For the text-containing cell, return its midpoint in [X, Y] coordinate format. 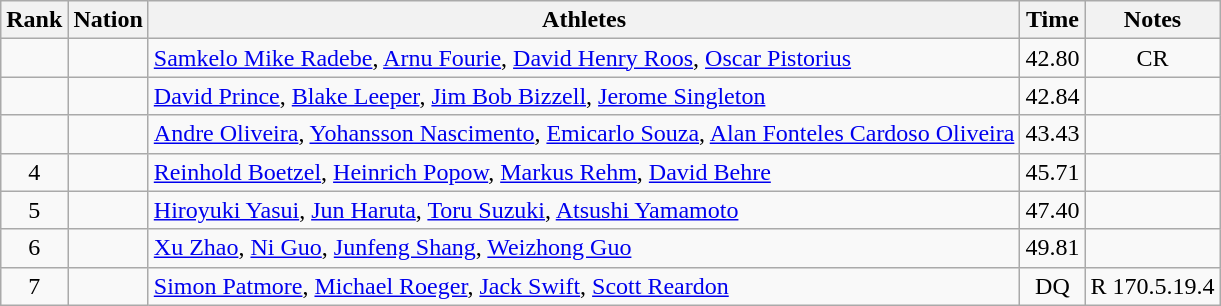
Simon Patmore, Michael Roeger, Jack Swift, Scott Reardon [584, 286]
42.80 [1052, 58]
6 [34, 248]
Andre Oliveira, Yohansson Nascimento, Emicarlo Souza, Alan Fonteles Cardoso Oliveira [584, 134]
Time [1052, 20]
Athletes [584, 20]
Notes [1152, 20]
David Prince, Blake Leeper, Jim Bob Bizzell, Jerome Singleton [584, 96]
Xu Zhao, Ni Guo, Junfeng Shang, Weizhong Guo [584, 248]
R 170.5.19.4 [1152, 286]
Nation [108, 20]
7 [34, 286]
47.40 [1052, 210]
49.81 [1052, 248]
Rank [34, 20]
5 [34, 210]
DQ [1052, 286]
Reinhold Boetzel, Heinrich Popow, Markus Rehm, David Behre [584, 172]
4 [34, 172]
Hiroyuki Yasui, Jun Haruta, Toru Suzuki, Atsushi Yamamoto [584, 210]
45.71 [1052, 172]
42.84 [1052, 96]
Samkelo Mike Radebe, Arnu Fourie, David Henry Roos, Oscar Pistorius [584, 58]
43.43 [1052, 134]
CR [1152, 58]
